Search for the cell housing the specified text and yield its (x, y) center coordinate. 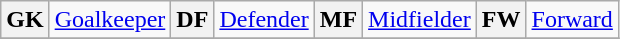
GK (25, 20)
Midfielder (420, 20)
DF (192, 20)
MF (338, 20)
FW (501, 20)
Forward (572, 20)
Defender (264, 20)
Goalkeeper (110, 20)
